Provide the (x, y) coordinate of the cell's center where the given text is located.  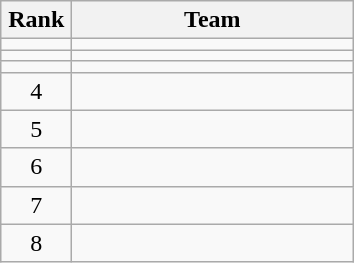
8 (36, 243)
4 (36, 91)
Rank (36, 20)
Team (212, 20)
6 (36, 167)
7 (36, 205)
5 (36, 129)
